Locate the cell with the specified text and output its (x, y) center coordinate. 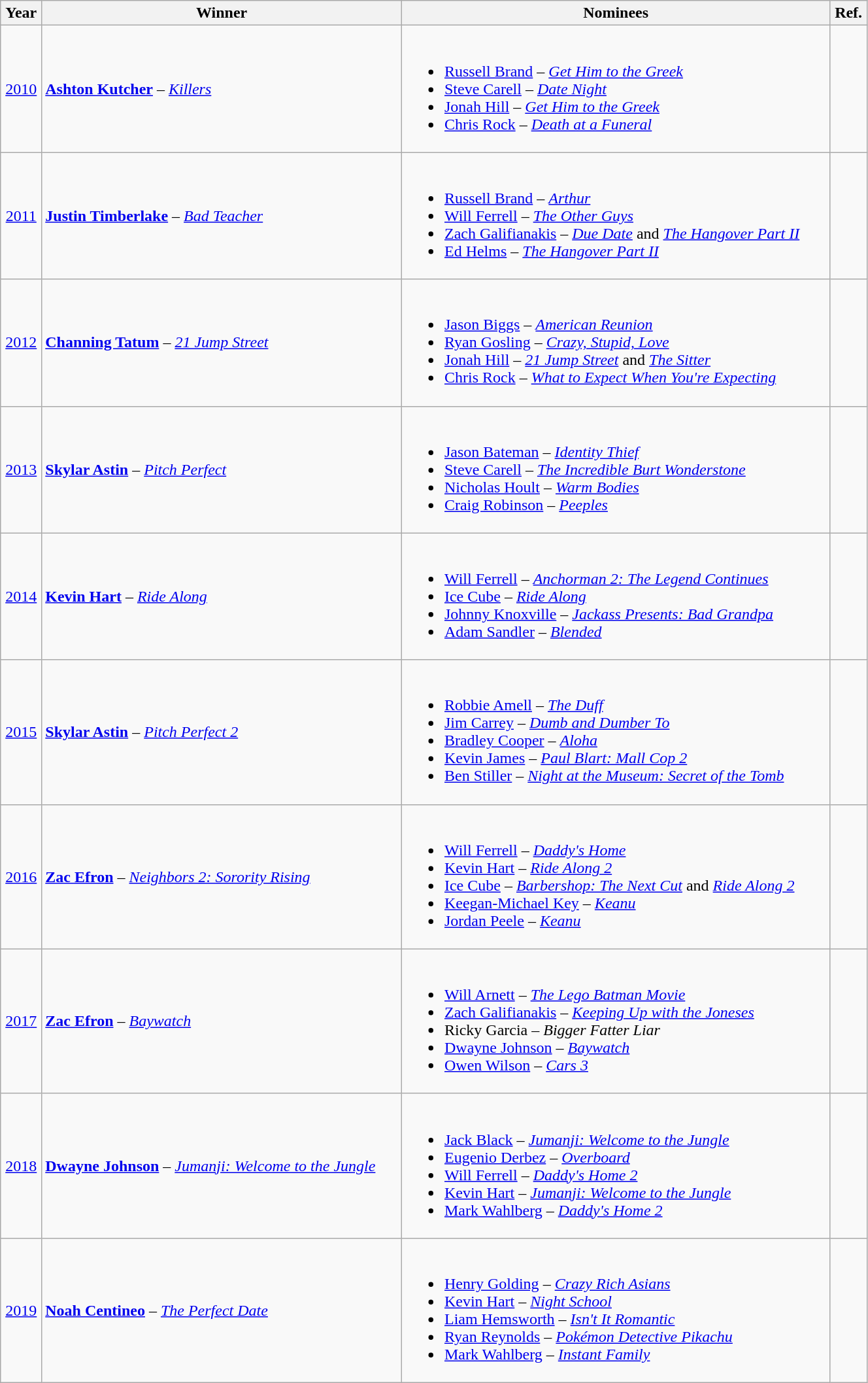
Skylar Astin – Pitch Perfect 2 (222, 732)
Zac Efron – Baywatch (222, 1021)
Year (21, 13)
2013 (21, 470)
2019 (21, 1310)
Justin Timberlake – Bad Teacher (222, 216)
Channing Tatum – 21 Jump Street (222, 343)
2012 (21, 343)
Dwayne Johnson – Jumanji: Welcome to the Jungle (222, 1165)
Noah Centineo – The Perfect Date (222, 1310)
Will Ferrell – Anchorman 2: The Legend ContinuesIce Cube – Ride AlongJohnny Knoxville – Jackass Presents: Bad GrandpaAdam Sandler – Blended (616, 596)
Nominees (616, 13)
2010 (21, 89)
Zac Efron – Neighbors 2: Sorority Rising (222, 876)
Kevin Hart – Ride Along (222, 596)
Skylar Astin – Pitch Perfect (222, 470)
Winner (222, 13)
2011 (21, 216)
2017 (21, 1021)
2018 (21, 1165)
2015 (21, 732)
Jason Bateman – Identity ThiefSteve Carell – The Incredible Burt WonderstoneNicholas Hoult – Warm BodiesCraig Robinson – Peeples (616, 470)
Ashton Kutcher – Killers (222, 89)
2016 (21, 876)
2014 (21, 596)
Russell Brand – Get Him to the GreekSteve Carell – Date NightJonah Hill – Get Him to the GreekChris Rock – Death at a Funeral (616, 89)
Russell Brand – ArthurWill Ferrell – The Other GuysZach Galifianakis – Due Date and The Hangover Part IIEd Helms – The Hangover Part II (616, 216)
Ref. (848, 13)
